Capture the cell that displays the provided text and extract its (x, y) central coordinate. 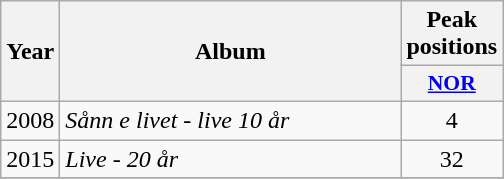
Album (230, 52)
Sånn e livet - live 10 år (230, 120)
Year (30, 52)
Peak positions (452, 34)
32 (452, 159)
4 (452, 120)
NOR (452, 84)
2015 (30, 159)
2008 (30, 120)
Live - 20 år (230, 159)
